Provide the [X, Y] coordinate of the cell's center where the given text is located.  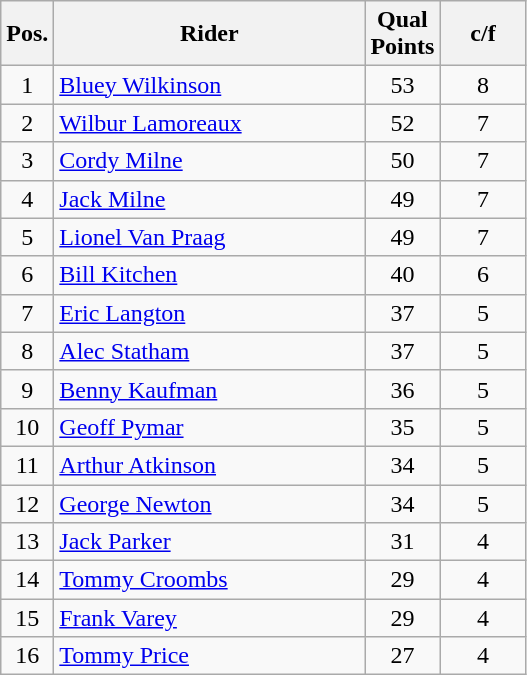
10 [28, 427]
31 [402, 542]
c/f [483, 34]
Rider [210, 34]
15 [28, 618]
27 [402, 656]
Bluey Wilkinson [210, 85]
Benny Kaufman [210, 389]
George Newton [210, 503]
53 [402, 85]
Arthur Atkinson [210, 465]
35 [402, 427]
11 [28, 465]
Jack Parker [210, 542]
Qual Points [402, 34]
12 [28, 503]
Lionel Van Praag [210, 237]
Bill Kitchen [210, 275]
2 [28, 123]
13 [28, 542]
36 [402, 389]
Pos. [28, 34]
50 [402, 161]
Frank Varey [210, 618]
3 [28, 161]
Wilbur Lamoreaux [210, 123]
14 [28, 580]
40 [402, 275]
Geoff Pymar [210, 427]
9 [28, 389]
Alec Statham [210, 351]
Cordy Milne [210, 161]
Eric Langton [210, 313]
Jack Milne [210, 199]
1 [28, 85]
52 [402, 123]
Tommy Croombs [210, 580]
Tommy Price [210, 656]
16 [28, 656]
